From the cell containing the given text, extract its center point as [x, y] coordinate. 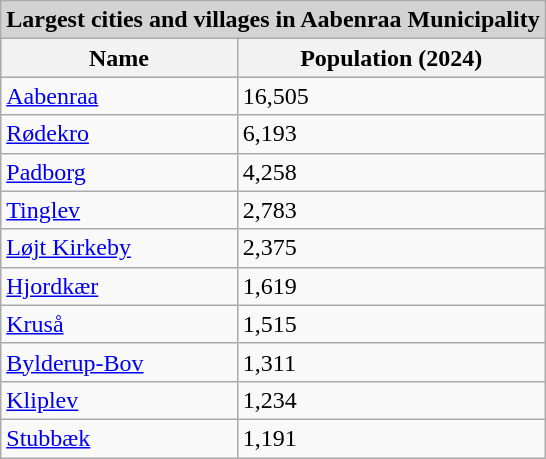
Tinglev [120, 210]
Stubbæk [120, 438]
2,783 [391, 210]
1,311 [391, 362]
Aabenraa [120, 96]
4,258 [391, 172]
Population (2024) [391, 58]
Name [120, 58]
Padborg [120, 172]
Løjt Kirkeby [120, 248]
16,505 [391, 96]
1,619 [391, 286]
2,375 [391, 248]
Bylderup-Bov [120, 362]
6,193 [391, 134]
Largest cities and villages in Aabenraa Municipality [273, 20]
Kruså [120, 324]
1,191 [391, 438]
Kliplev [120, 400]
Rødekro [120, 134]
Hjordkær [120, 286]
1,515 [391, 324]
1,234 [391, 400]
